Scan for the cell matching the given text and deliver its (x, y) coordinate at center. 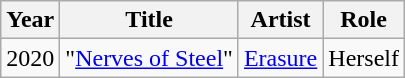
Erasure (280, 58)
Herself (364, 58)
"Nerves of Steel" (150, 58)
Year (30, 20)
Role (364, 20)
Artist (280, 20)
2020 (30, 58)
Title (150, 20)
